Output the (x, y) coordinate of the center of the cell containing the given text.  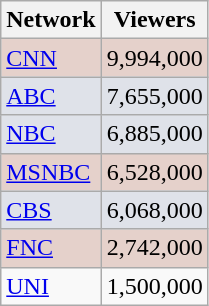
Viewers (154, 20)
6,068,000 (154, 210)
MSNBC (51, 172)
6,885,000 (154, 134)
ABC (51, 96)
CBS (51, 210)
NBC (51, 134)
9,994,000 (154, 58)
6,528,000 (154, 172)
UNI (51, 286)
7,655,000 (154, 96)
1,500,000 (154, 286)
FNC (51, 248)
Network (51, 20)
CNN (51, 58)
2,742,000 (154, 248)
